Locate the cell with the specified text and output its [x, y] center coordinate. 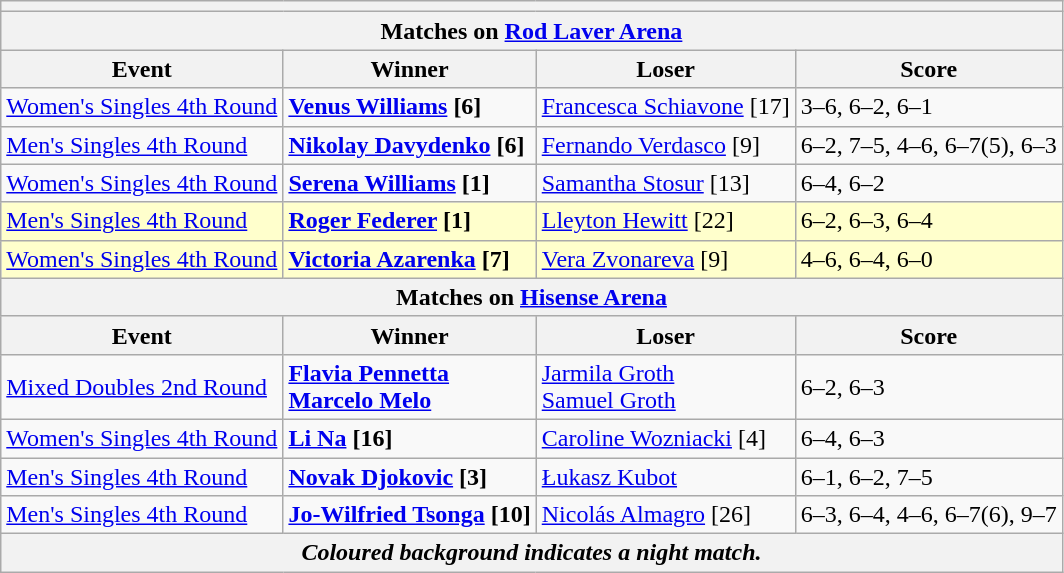
Fernando Verdasco [9] [666, 145]
Nikolay Davydenko [6] [410, 145]
Mixed Doubles 2nd Round [142, 386]
Novak Djokovic [3] [410, 477]
Matches on Hisense Arena [532, 297]
6–2, 7–5, 4–6, 6–7(5), 6–3 [928, 145]
Matches on Rod Laver Arena [532, 31]
Nicolás Almagro [26] [666, 515]
Łukasz Kubot [666, 477]
6–1, 6–2, 7–5 [928, 477]
Lleyton Hewitt [22] [666, 221]
6–3, 6–4, 4–6, 6–7(6), 9–7 [928, 515]
Victoria Azarenka [7] [410, 259]
Vera Zvonareva [9] [666, 259]
Samantha Stosur [13] [666, 183]
Serena Williams [1] [410, 183]
Jo-Wilfried Tsonga [10] [410, 515]
Roger Federer [1] [410, 221]
Venus Williams [6] [410, 107]
Francesca Schiavone [17] [666, 107]
Caroline Wozniacki [4] [666, 438]
Flavia Pennetta Marcelo Melo [410, 386]
Coloured background indicates a night match. [532, 553]
3–6, 6–2, 6–1 [928, 107]
Jarmila Groth Samuel Groth [666, 386]
4–6, 6–4, 6–0 [928, 259]
6–2, 6–3, 6–4 [928, 221]
6–2, 6–3 [928, 386]
Li Na [16] [410, 438]
6–4, 6–2 [928, 183]
6–4, 6–3 [928, 438]
